From the cell containing the given text, extract its center point as [X, Y] coordinate. 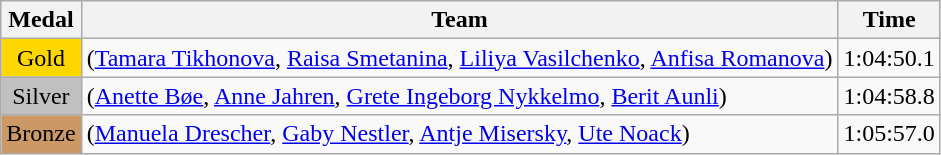
Silver [41, 96]
(Tamara Tikhonova, Raisa Smetanina, Liliya Vasilchenko, Anfisa Romanova) [460, 58]
Team [460, 20]
Time [889, 20]
Medal [41, 20]
Bronze [41, 134]
(Anette Bøe, Anne Jahren, Grete Ingeborg Nykkelmo, Berit Aunli) [460, 96]
1:04:50.1 [889, 58]
Gold [41, 58]
(Manuela Drescher, Gaby Nestler, Antje Misersky, Ute Noack) [460, 134]
1:05:57.0 [889, 134]
1:04:58.8 [889, 96]
